Output the [x, y] coordinate of the center of the cell containing the given text.  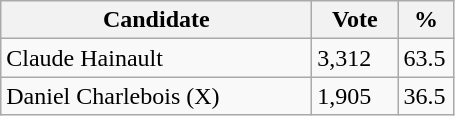
Claude Hainault [156, 58]
Vote [355, 20]
% [426, 20]
3,312 [355, 58]
Candidate [156, 20]
1,905 [355, 96]
Daniel Charlebois (X) [156, 96]
36.5 [426, 96]
63.5 [426, 58]
